From the cell containing the given text, extract its center point as (x, y) coordinate. 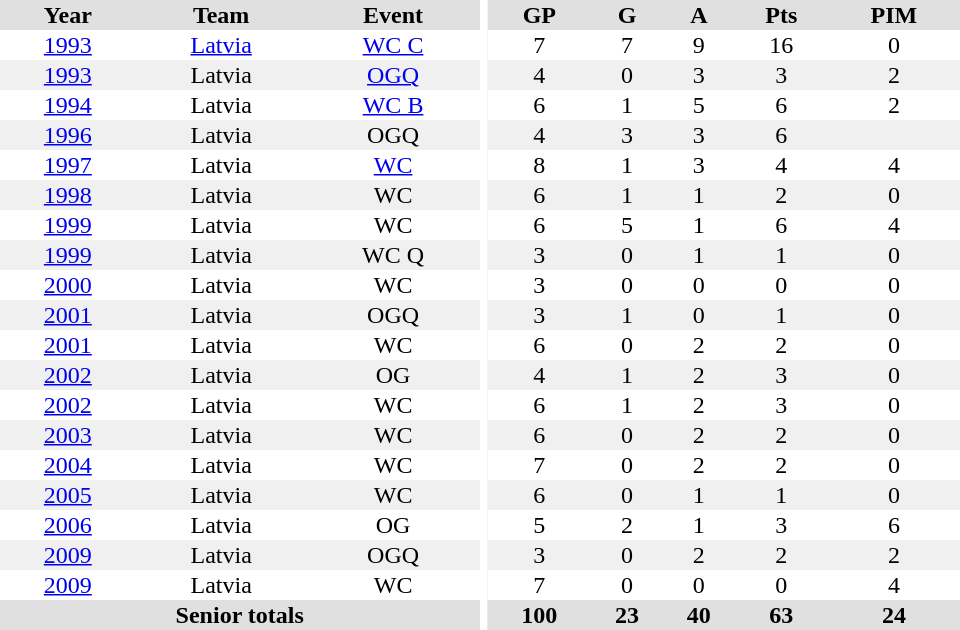
PIM (894, 15)
24 (894, 615)
1998 (68, 195)
Event (394, 15)
1997 (68, 165)
GP (539, 15)
40 (699, 615)
63 (782, 615)
Year (68, 15)
WC Q (394, 255)
1994 (68, 105)
23 (627, 615)
A (699, 15)
2005 (68, 495)
8 (539, 165)
2006 (68, 525)
Pts (782, 15)
2004 (68, 465)
100 (539, 615)
WC B (394, 105)
Team (222, 15)
G (627, 15)
WC C (394, 45)
1996 (68, 135)
Senior totals (240, 615)
2000 (68, 285)
9 (699, 45)
16 (782, 45)
2003 (68, 435)
